Output the [X, Y] coordinate of the center of the cell containing the given text.  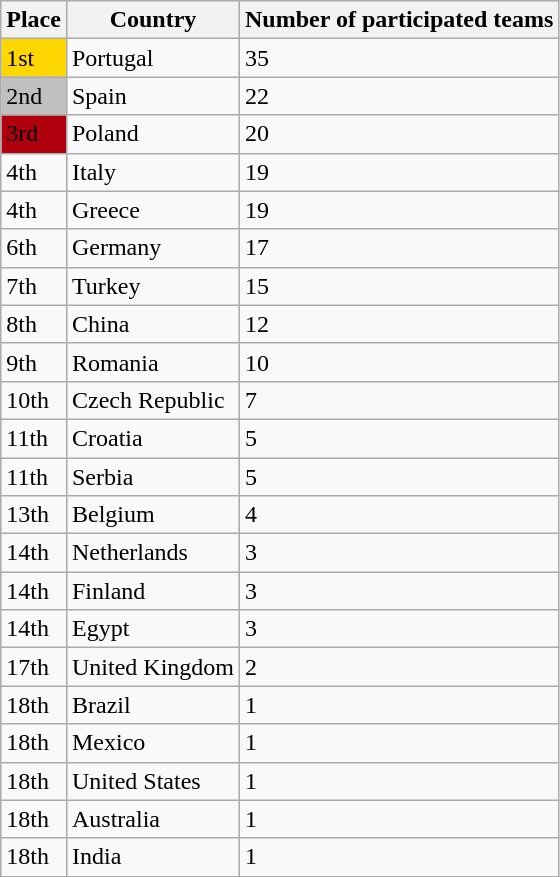
Portugal [152, 58]
10th [34, 400]
17th [34, 667]
8th [34, 324]
Place [34, 20]
Czech Republic [152, 400]
Netherlands [152, 553]
Italy [152, 172]
6th [34, 248]
Serbia [152, 477]
7th [34, 286]
Number of participated teams [400, 20]
Poland [152, 134]
1st [34, 58]
7 [400, 400]
15 [400, 286]
2 [400, 667]
Mexico [152, 743]
Croatia [152, 438]
Brazil [152, 705]
China [152, 324]
Country [152, 20]
9th [34, 362]
Egypt [152, 629]
35 [400, 58]
Belgium [152, 515]
Germany [152, 248]
Finland [152, 591]
India [152, 857]
4 [400, 515]
Australia [152, 819]
Greece [152, 210]
17 [400, 248]
Spain [152, 96]
United Kingdom [152, 667]
Turkey [152, 286]
3rd [34, 134]
12 [400, 324]
Romania [152, 362]
22 [400, 96]
10 [400, 362]
20 [400, 134]
2nd [34, 96]
13th [34, 515]
United States [152, 781]
